Identify which cell holds the provided text, then report its (X, Y) central coordinate. 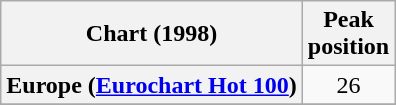
Europe (Eurochart Hot 100) (152, 85)
Chart (1998) (152, 34)
Peakposition (348, 34)
26 (348, 85)
